Find where the given text appears and provide that cell's center as [x, y] coordinate. 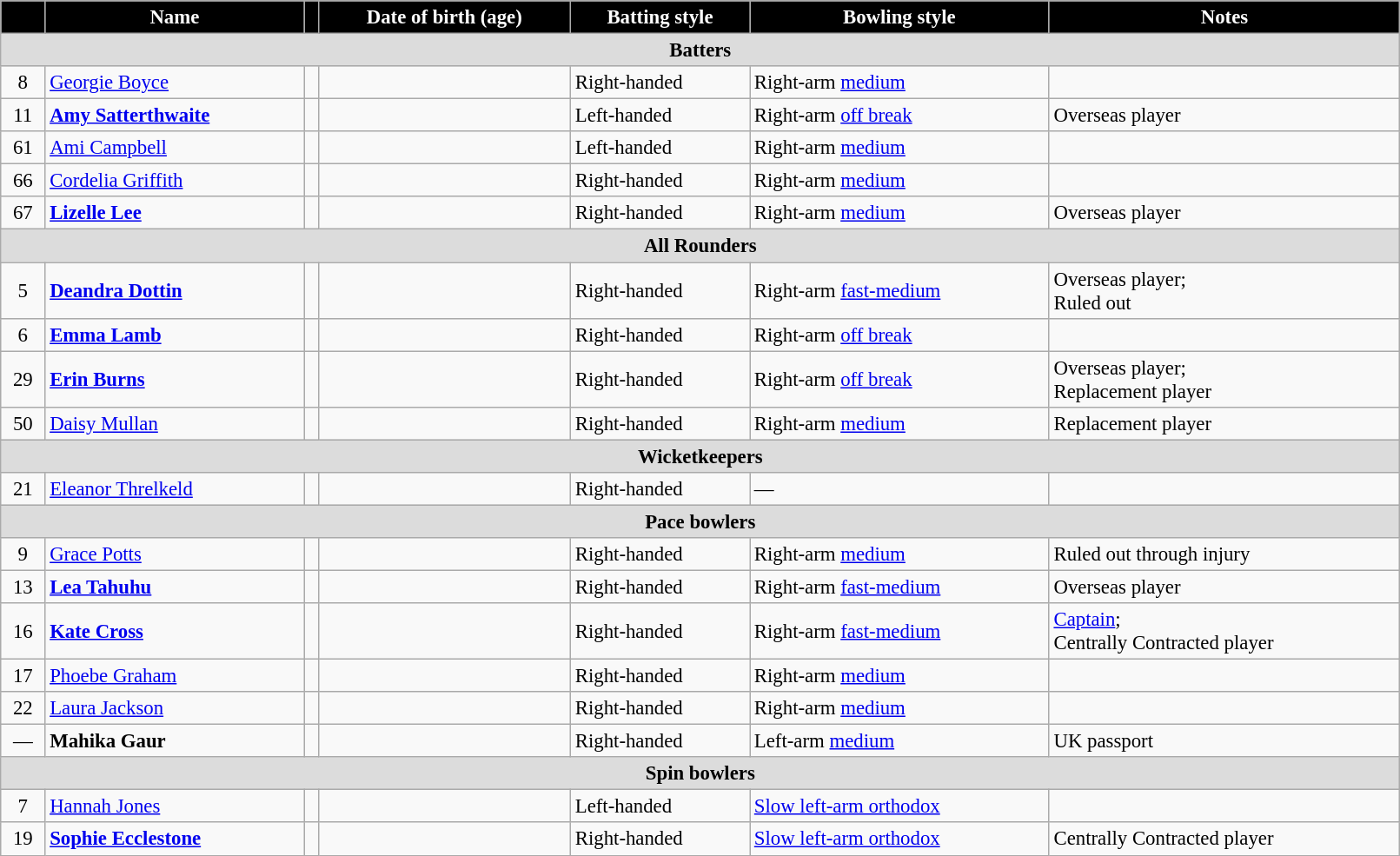
17 [23, 676]
61 [23, 148]
Ruled out through injury [1224, 554]
Overseas player; Ruled out [1224, 290]
Georgie Boyce [175, 83]
Laura Jackson [175, 708]
Date of birth (age) [444, 17]
6 [23, 335]
UK passport [1224, 741]
Overseas player; Replacement player [1224, 379]
Captain; Centrally Contracted player [1224, 631]
Mahika Gaur [175, 741]
Hannah Jones [175, 806]
Erin Burns [175, 379]
Deandra Dottin [175, 290]
Pace bowlers [700, 521]
9 [23, 554]
67 [23, 213]
Batting style [660, 17]
Left-arm medium [900, 741]
7 [23, 806]
Phoebe Graham [175, 676]
All Rounders [700, 246]
Grace Potts [175, 554]
Replacement player [1224, 423]
Bowling style [900, 17]
Eleanor Threlkeld [175, 489]
16 [23, 631]
Batters [700, 50]
13 [23, 587]
Wicketkeepers [700, 456]
21 [23, 489]
Amy Satterthwaite [175, 116]
Ami Campbell [175, 148]
Sophie Ecclestone [175, 839]
Emma Lamb [175, 335]
Centrally Contracted player [1224, 839]
Notes [1224, 17]
19 [23, 839]
Spin bowlers [700, 773]
50 [23, 423]
Daisy Mullan [175, 423]
8 [23, 83]
Name [175, 17]
5 [23, 290]
11 [23, 116]
29 [23, 379]
22 [23, 708]
66 [23, 181]
Cordelia Griffith [175, 181]
Kate Cross [175, 631]
Lea Tahuhu [175, 587]
Lizelle Lee [175, 213]
